For the text-containing cell, return its midpoint in (X, Y) coordinate format. 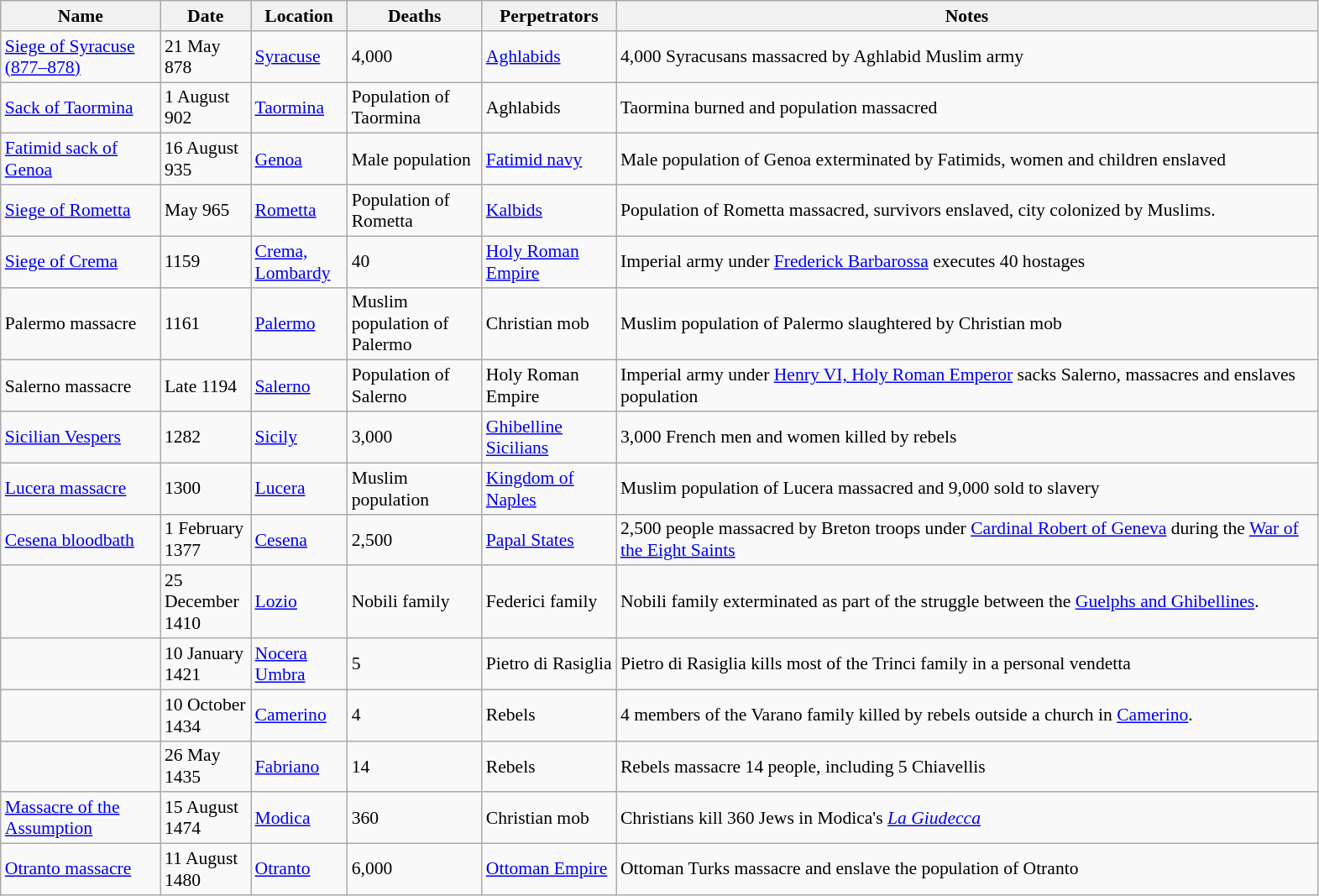
3,000 (415, 437)
1 February 1377 (206, 539)
Palermo massacre (81, 324)
Name (81, 16)
Camerino (299, 715)
Population of Taormina (415, 107)
10 October 1434 (206, 715)
14 (415, 766)
360 (415, 818)
Muslim population (415, 489)
4 (415, 715)
Cesena bloodbath (81, 539)
Siege of Crema (81, 262)
Cesena (299, 539)
Crema, Lombardy (299, 262)
Nocera Umbra (299, 663)
1161 (206, 324)
Fatimid navy (549, 160)
4,000 (415, 57)
Nobili family exterminated as part of the struggle between the Guelphs and Ghibellines. (967, 603)
Rometta (299, 210)
Genoa (299, 160)
Perpetrators (549, 16)
5 (415, 663)
Date (206, 16)
Siege of Syracuse (877–878) (81, 57)
10 January 1421 (206, 663)
1300 (206, 489)
Otranto massacre (81, 870)
Fatimid sack of Genoa (81, 160)
3,000 French men and women killed by rebels (967, 437)
Late 1194 (206, 386)
Siege of Rometta (81, 210)
11 August 1480 (206, 870)
1282 (206, 437)
Imperial army under Frederick Barbarossa executes 40 hostages (967, 262)
Pietro di Rasiglia (549, 663)
Sicilian Vespers (81, 437)
Muslim population of Palermo (415, 324)
Population of Rometta (415, 210)
40 (415, 262)
Lucera (299, 489)
Pietro di Rasiglia kills most of the Trinci family in a personal vendetta (967, 663)
Sicily (299, 437)
Muslim population of Lucera massacred and 9,000 sold to slavery (967, 489)
Ottoman Empire (549, 870)
Rebels massacre 14 people, including 5 Chiavellis (967, 766)
Kalbids (549, 210)
Taormina (299, 107)
Federici family (549, 603)
Palermo (299, 324)
2,500 (415, 539)
Location (299, 16)
Ghibelline Sicilians (549, 437)
Deaths (415, 16)
Syracuse (299, 57)
1 August 902 (206, 107)
25 December 1410 (206, 603)
Fabriano (299, 766)
Male population of Genoa exterminated by Fatimids, women and children enslaved (967, 160)
15 August 1474 (206, 818)
4 members of the Varano family killed by rebels outside a church in Camerino. (967, 715)
Population of Rometta massacred, survivors enslaved, city colonized by Muslims. (967, 210)
1159 (206, 262)
Sack of Taormina (81, 107)
Imperial army under Henry VI, Holy Roman Emperor sacks Salerno, massacres and enslaves population (967, 386)
Modica (299, 818)
21 May 878 (206, 57)
Salerno (299, 386)
16 August 935 (206, 160)
Taormina burned and population massacred (967, 107)
Otranto (299, 870)
4,000 Syracusans massacred by Aghlabid Muslim army (967, 57)
Population of Salerno (415, 386)
Massacre of the Assumption (81, 818)
Lucera massacre (81, 489)
Notes (967, 16)
Ottoman Turks massacre and enslave the population of Otranto (967, 870)
Kingdom of Naples (549, 489)
Christians kill 360 Jews in Modica's La Giudecca (967, 818)
May 965 (206, 210)
2,500 people massacred by Breton troops under Cardinal Robert of Geneva during the War of the Eight Saints (967, 539)
Papal States (549, 539)
26 May 1435 (206, 766)
6,000 (415, 870)
Male population (415, 160)
Nobili family (415, 603)
Muslim population of Palermo slaughtered by Christian mob (967, 324)
Salerno massacre (81, 386)
Lozio (299, 603)
